Search for the cell housing the specified text and yield its [X, Y] center coordinate. 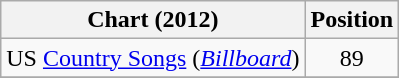
Position [352, 20]
US Country Songs (Billboard) [153, 58]
Chart (2012) [153, 20]
89 [352, 58]
